Detect which cell encompasses the target text, then output its [X, Y] center coordinate. 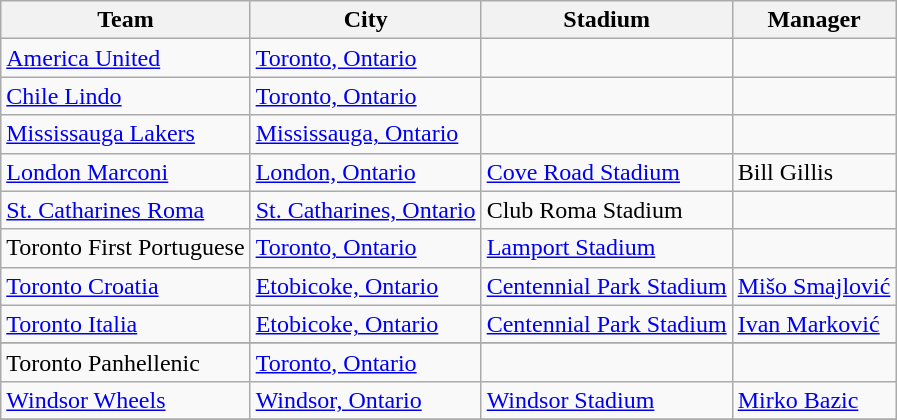
Mississauga, Ontario [366, 134]
Cove Road Stadium [606, 172]
Stadium [606, 20]
Windsor, Ontario [366, 400]
Mississauga Lakers [126, 134]
Ivan Marković [814, 324]
Club Roma Stadium [606, 210]
Mirko Bazic [814, 400]
Manager [814, 20]
Team [126, 20]
St. Catharines, Ontario [366, 210]
Chile Lindo [126, 96]
Bill Gillis [814, 172]
Toronto First Portuguese [126, 248]
Toronto Croatia [126, 286]
Mišo Smajlović [814, 286]
St. Catharines Roma [126, 210]
London Marconi [126, 172]
London, Ontario [366, 172]
Toronto Panhellenic [126, 362]
Windsor Wheels [126, 400]
Toronto Italia [126, 324]
Lamport Stadium [606, 248]
America United [126, 58]
Windsor Stadium [606, 400]
City [366, 20]
